Pinpoint the cell where the given text exists, returning its [X, Y] midpoint coordinate. 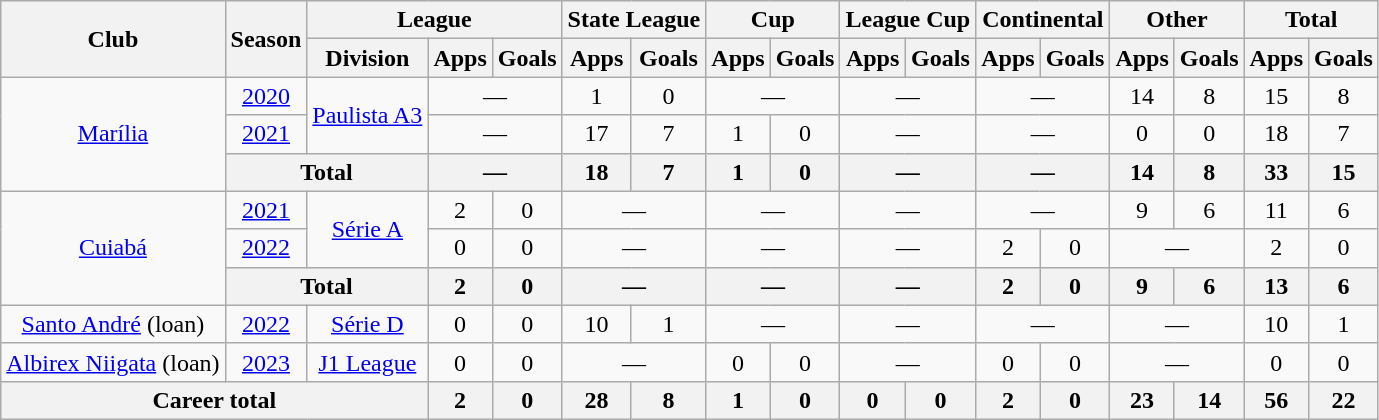
State League [634, 20]
Cuiabá [113, 248]
Club [113, 39]
56 [1276, 400]
Division [368, 58]
2020 [266, 96]
Cup [773, 20]
Albirex Niigata (loan) [113, 362]
33 [1276, 172]
J1 League [368, 362]
Série A [368, 229]
Continental [1043, 20]
13 [1276, 286]
22 [1344, 400]
League [434, 20]
Paulista A3 [368, 115]
Season [266, 39]
2023 [266, 362]
17 [596, 134]
Marília [113, 134]
Career total [214, 400]
11 [1276, 210]
28 [596, 400]
23 [1142, 400]
Série D [368, 324]
League Cup [908, 20]
Santo André (loan) [113, 324]
Other [1177, 20]
